For the text-containing cell, return its midpoint in (x, y) coordinate format. 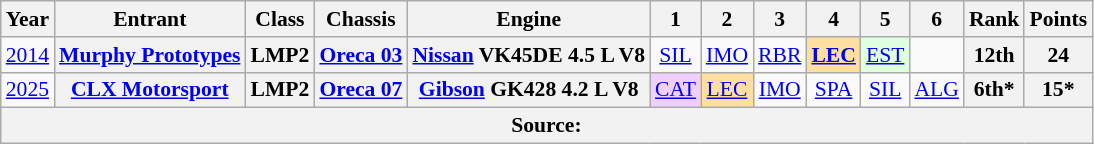
Entrant (150, 19)
6th* (994, 90)
Chassis (360, 19)
Source: (546, 126)
Rank (994, 19)
CLX Motorsport (150, 90)
6 (936, 19)
Oreca 07 (360, 90)
2025 (28, 90)
Oreca 03 (360, 55)
Gibson GK428 4.2 L V8 (528, 90)
Class (280, 19)
CAT (676, 90)
24 (1058, 55)
Murphy Prototypes (150, 55)
2 (727, 19)
Year (28, 19)
EST (886, 55)
15* (1058, 90)
Nissan VK45DE 4.5 L V8 (528, 55)
SPA (834, 90)
5 (886, 19)
2014 (28, 55)
4 (834, 19)
ALG (936, 90)
12th (994, 55)
RBR (780, 55)
Engine (528, 19)
Points (1058, 19)
3 (780, 19)
1 (676, 19)
